For the text-containing cell, return its midpoint in (X, Y) coordinate format. 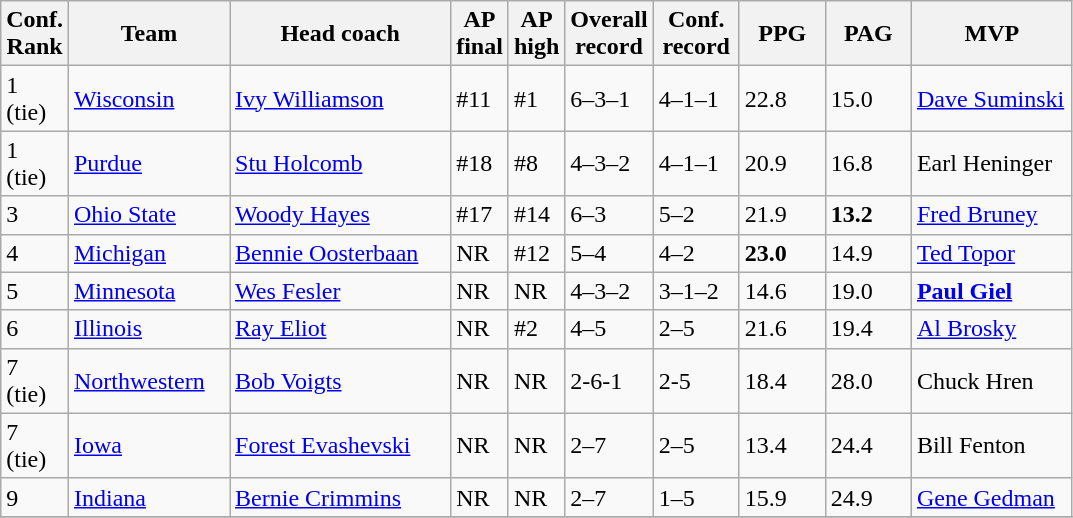
Team (148, 34)
6–3 (609, 215)
Iowa (148, 446)
24.9 (868, 497)
14.6 (782, 291)
Northwestern (148, 380)
Chuck Hren (992, 380)
9 (35, 497)
Ted Topor (992, 253)
15.9 (782, 497)
14.9 (868, 253)
21.9 (782, 215)
#14 (536, 215)
5–4 (609, 253)
Bennie Oosterbaan (340, 253)
6 (35, 329)
Wisconsin (148, 98)
Head coach (340, 34)
3 (35, 215)
Bob Voigts (340, 380)
Forest Evashevski (340, 446)
13.2 (868, 215)
Conf. record (696, 34)
3–1–2 (696, 291)
Stu Holcomb (340, 164)
Al Brosky (992, 329)
Illinois (148, 329)
#12 (536, 253)
28.0 (868, 380)
16.8 (868, 164)
4 (35, 253)
Bernie Crimmins (340, 497)
PAG (868, 34)
23.0 (782, 253)
1–5 (696, 497)
13.4 (782, 446)
#18 (480, 164)
Gene Gedman (992, 497)
#8 (536, 164)
#1 (536, 98)
Ivy Williamson (340, 98)
Purdue (148, 164)
#11 (480, 98)
5 (35, 291)
2-6-1 (609, 380)
Indiana (148, 497)
#2 (536, 329)
4–2 (696, 253)
Woody Hayes (340, 215)
MVP (992, 34)
AP high (536, 34)
20.9 (782, 164)
Earl Heninger (992, 164)
2-5 (696, 380)
Minnesota (148, 291)
Michigan (148, 253)
24.4 (868, 446)
Wes Fesler (340, 291)
AP final (480, 34)
Paul Giel (992, 291)
Conf. Rank (35, 34)
Ohio State (148, 215)
15.0 (868, 98)
19.0 (868, 291)
21.6 (782, 329)
Overall record (609, 34)
Ray Eliot (340, 329)
PPG (782, 34)
Dave Suminski (992, 98)
#17 (480, 215)
Bill Fenton (992, 446)
4–5 (609, 329)
Fred Bruney (992, 215)
18.4 (782, 380)
19.4 (868, 329)
6–3–1 (609, 98)
5–2 (696, 215)
22.8 (782, 98)
